Provide the [x, y] coordinate of the cell's center where the given text is located.  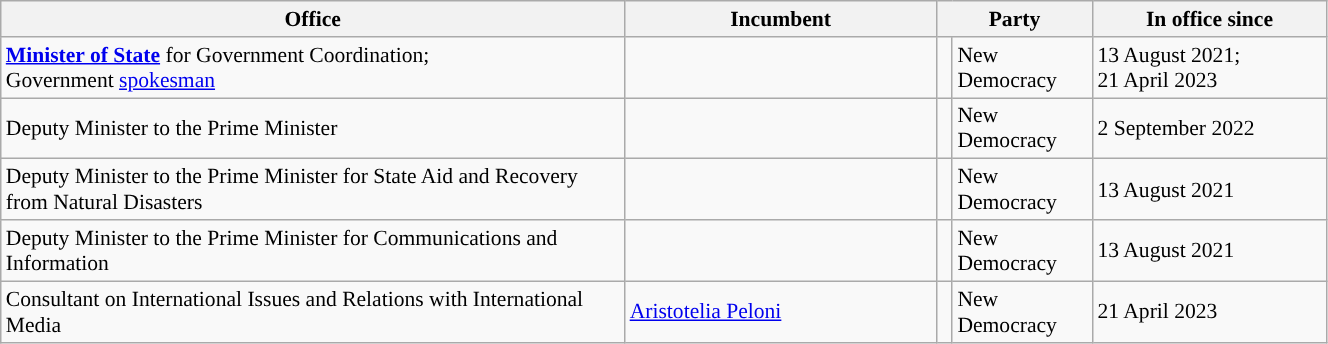
Deputy Minister to the Prime Minister for State Aid and Recovery from Natural Disasters [313, 190]
2 September 2022 [1209, 128]
Party [1015, 19]
In office since [1209, 19]
Office [313, 19]
Incumbent [781, 19]
Aristotelia Peloni [781, 312]
21 April 2023 [1209, 312]
Consultant on International Issues and Relations with International Media [313, 312]
Deputy Minister to the Prime Minister [313, 128]
Deputy Minister to the Prime Minister for Communications and Information [313, 250]
Minister of State for Government Coordination;Government spokesman [313, 68]
13 August 2021;21 April 2023 [1209, 68]
